Locate the cell with the specified text and output its (X, Y) center coordinate. 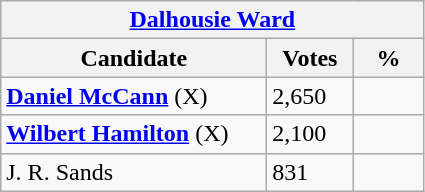
2,650 (310, 96)
Wilbert Hamilton (X) (134, 134)
831 (310, 172)
J. R. Sands (134, 172)
% (388, 58)
Votes (310, 58)
2,100 (310, 134)
Candidate (134, 58)
Dalhousie Ward (212, 20)
Daniel McCann (X) (134, 96)
